Return [x, y] of the center of cell containing provided text 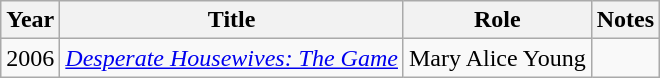
Mary Alice Young [497, 58]
Notes [625, 20]
Title [232, 20]
Role [497, 20]
2006 [30, 58]
Year [30, 20]
Desperate Housewives: The Game [232, 58]
